Output the (x, y) coordinate of the center of the cell containing the given text.  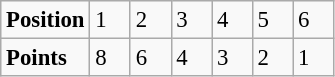
8 (110, 58)
Position (46, 20)
Points (46, 58)
5 (272, 20)
